Return [X, Y] of the center of cell containing provided text 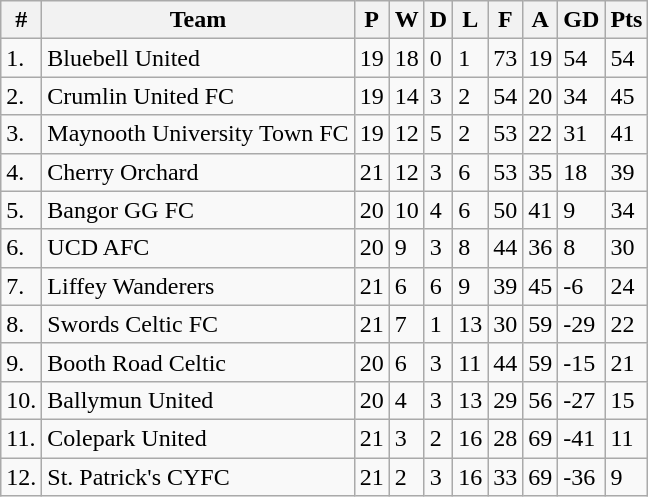
D [438, 20]
-6 [582, 286]
UCD AFC [198, 248]
St. Patrick's CYFC [198, 477]
14 [406, 96]
36 [540, 248]
Bangor GG FC [198, 210]
5 [438, 134]
-29 [582, 324]
-15 [582, 362]
28 [506, 438]
24 [626, 286]
-27 [582, 400]
8. [22, 324]
29 [506, 400]
9. [22, 362]
Swords Celtic FC [198, 324]
3. [22, 134]
A [540, 20]
10 [406, 210]
Team [198, 20]
-36 [582, 477]
GD [582, 20]
7 [406, 324]
Booth Road Celtic [198, 362]
F [506, 20]
33 [506, 477]
P [372, 20]
50 [506, 210]
31 [582, 134]
W [406, 20]
L [470, 20]
0 [438, 58]
# [22, 20]
73 [506, 58]
1. [22, 58]
5. [22, 210]
6. [22, 248]
35 [540, 172]
Crumlin United FC [198, 96]
7. [22, 286]
Ballymun United [198, 400]
56 [540, 400]
Bluebell United [198, 58]
Colepark United [198, 438]
11. [22, 438]
-41 [582, 438]
15 [626, 400]
12. [22, 477]
Pts [626, 20]
Cherry Orchard [198, 172]
Maynooth University Town FC [198, 134]
4. [22, 172]
Liffey Wanderers [198, 286]
2. [22, 96]
10. [22, 400]
